Extract the (x, y) coordinate from the center of the cell holding the provided text.  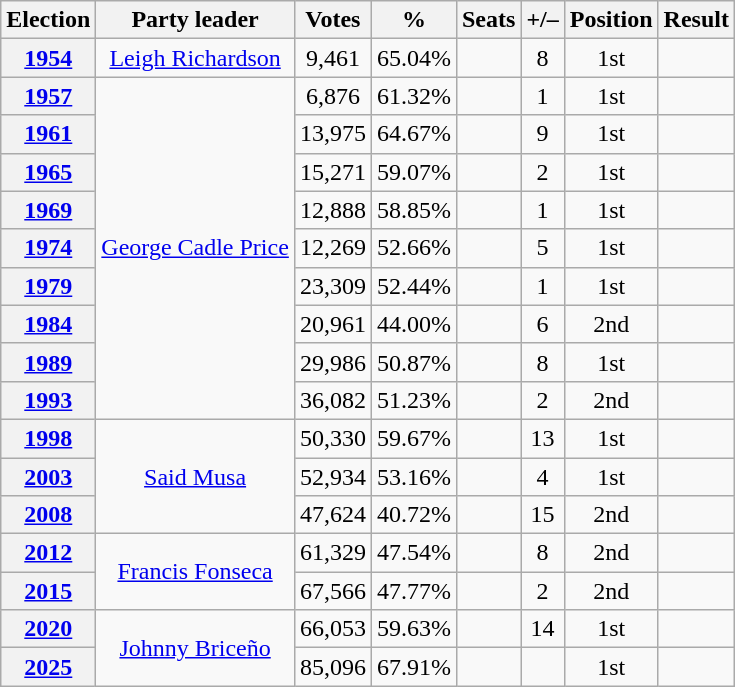
% (414, 20)
2008 (48, 515)
Leigh Richardson (196, 58)
85,096 (332, 667)
47,624 (332, 515)
47.77% (414, 591)
1984 (48, 324)
61,329 (332, 553)
64.67% (414, 134)
53.16% (414, 477)
1954 (48, 58)
52.66% (414, 248)
1957 (48, 96)
23,309 (332, 286)
14 (542, 629)
13,975 (332, 134)
20,961 (332, 324)
9,461 (332, 58)
67.91% (414, 667)
2025 (48, 667)
2020 (48, 629)
52,934 (332, 477)
40.72% (414, 515)
59.67% (414, 438)
1965 (48, 172)
13 (542, 438)
Votes (332, 20)
9 (542, 134)
1993 (48, 400)
2012 (48, 553)
1998 (48, 438)
15 (542, 515)
2015 (48, 591)
66,053 (332, 629)
61.32% (414, 96)
2003 (48, 477)
1979 (48, 286)
36,082 (332, 400)
15,271 (332, 172)
6,876 (332, 96)
1989 (48, 362)
Johnny Briceño (196, 648)
Said Musa (196, 476)
Result (696, 20)
Election (48, 20)
52.44% (414, 286)
50.87% (414, 362)
67,566 (332, 591)
4 (542, 477)
44.00% (414, 324)
1969 (48, 210)
1974 (48, 248)
Francis Fonseca (196, 572)
59.63% (414, 629)
58.85% (414, 210)
5 (542, 248)
50,330 (332, 438)
59.07% (414, 172)
65.04% (414, 58)
Party leader (196, 20)
Position (611, 20)
George Cadle Price (196, 248)
6 (542, 324)
29,986 (332, 362)
1961 (48, 134)
47.54% (414, 553)
Seats (488, 20)
12,269 (332, 248)
12,888 (332, 210)
+/– (542, 20)
51.23% (414, 400)
